Locate the cell with the specified text and output its [X, Y] center coordinate. 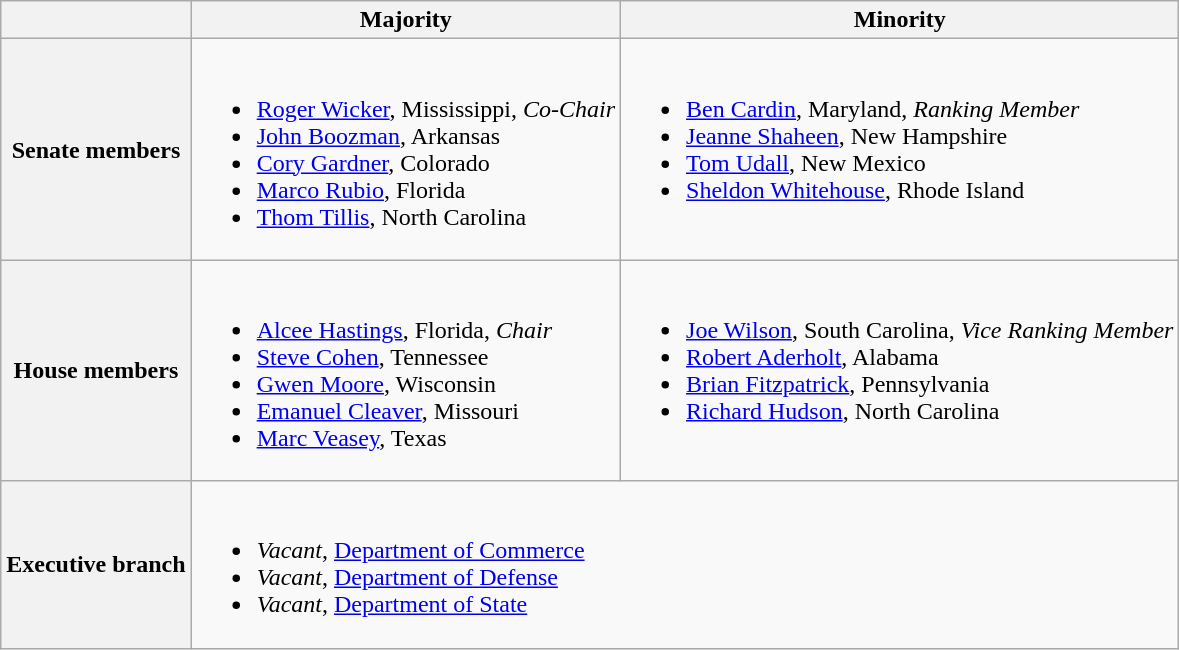
Roger Wicker, Mississippi, Co-ChairJohn Boozman, ArkansasCory Gardner, ColoradoMarco Rubio, FloridaThom Tillis, North Carolina [406, 150]
Joe Wilson, South Carolina, Vice Ranking MemberRobert Aderholt, AlabamaBrian Fitzpatrick, PennsylvaniaRichard Hudson, North Carolina [900, 370]
Minority [900, 20]
Executive branch [96, 564]
Senate members [96, 150]
House members [96, 370]
Ben Cardin, Maryland, Ranking MemberJeanne Shaheen, New HampshireTom Udall, New MexicoSheldon Whitehouse, Rhode Island [900, 150]
Majority [406, 20]
Alcee Hastings, Florida, ChairSteve Cohen, TennesseeGwen Moore, WisconsinEmanuel Cleaver, MissouriMarc Veasey, Texas [406, 370]
Vacant, Department of CommerceVacant, Department of DefenseVacant, Department of State [685, 564]
